Provide the [X, Y] coordinate of the cell's center where the given text is located.  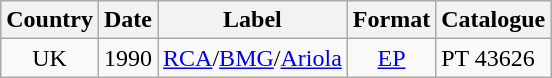
PT 43626 [494, 58]
Date [128, 20]
Label [253, 20]
1990 [128, 58]
Country [50, 20]
Format [391, 20]
RCA/BMG/Ariola [253, 58]
Catalogue [494, 20]
UK [50, 58]
EP [391, 58]
